Identify which cell holds the provided text, then report its [x, y] central coordinate. 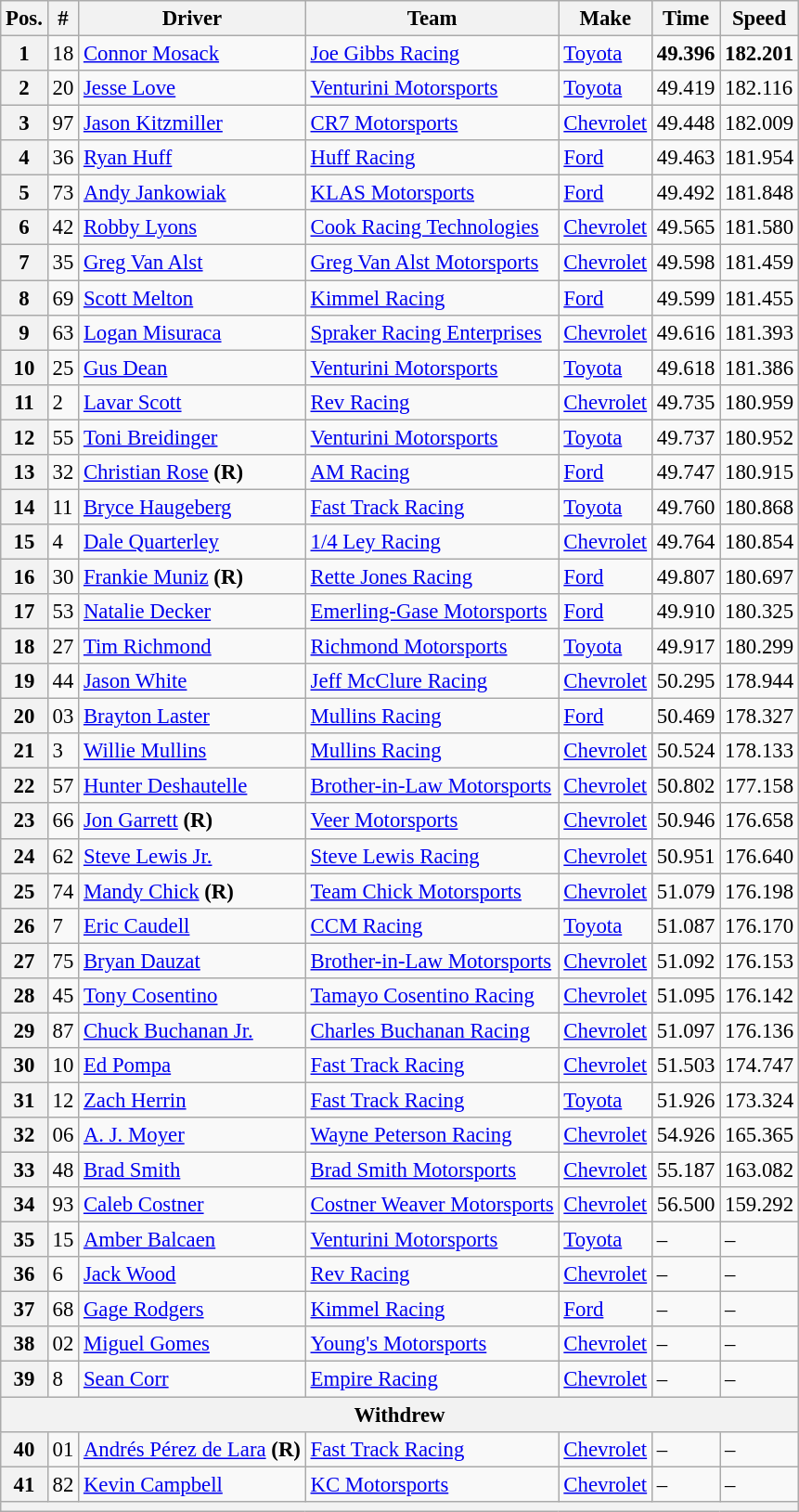
Driver [193, 19]
182.116 [759, 88]
Joe Gibbs Racing [432, 54]
181.393 [759, 332]
180.959 [759, 402]
176.142 [759, 996]
Time [685, 19]
CCM Racing [432, 925]
Miguel Gomes [193, 1345]
Tony Cosentino [193, 996]
KC Motorsports [432, 1484]
Andrés Pérez de Lara (R) [193, 1449]
28 [24, 996]
174.747 [759, 1066]
48 [63, 1170]
75 [63, 961]
1 [24, 54]
Bryce Haugeberg [193, 507]
182.201 [759, 54]
Brad Smith Motorsports [432, 1170]
KLAS Motorsports [432, 193]
69 [63, 298]
45 [63, 996]
9 [24, 332]
Ed Pompa [193, 1066]
41 [24, 1484]
63 [63, 332]
# [63, 19]
16 [24, 576]
A. J. Moyer [193, 1135]
55 [63, 437]
50.469 [685, 717]
177.158 [759, 786]
17 [24, 612]
49.910 [685, 612]
51.926 [685, 1100]
Gage Rodgers [193, 1310]
5 [24, 193]
49.492 [685, 193]
Connor Mosack [193, 54]
Costner Weaver Motorsports [432, 1205]
Gus Dean [193, 368]
14 [24, 507]
21 [24, 751]
51.503 [685, 1066]
Greg Van Alst [193, 263]
50.524 [685, 751]
68 [63, 1310]
165.365 [759, 1135]
50.802 [685, 786]
Kevin Campbell [193, 1484]
Steve Lewis Racing [432, 856]
173.324 [759, 1100]
49.463 [685, 158]
49.760 [685, 507]
180.299 [759, 647]
42 [63, 227]
Wayne Peterson Racing [432, 1135]
Steve Lewis Jr. [193, 856]
23 [24, 821]
49.616 [685, 332]
CR7 Motorsports [432, 123]
Natalie Decker [193, 612]
Bryan Dauzat [193, 961]
Eric Caudell [193, 925]
26 [24, 925]
182.009 [759, 123]
Withdrew [400, 1415]
176.198 [759, 891]
Robby Lyons [193, 227]
176.640 [759, 856]
51.092 [685, 961]
49.747 [685, 472]
176.136 [759, 1030]
Zach Herrin [193, 1100]
38 [24, 1345]
50.946 [685, 821]
82 [63, 1484]
Charles Buchanan Racing [432, 1030]
Cook Racing Technologies [432, 227]
49.599 [685, 298]
Tim Richmond [193, 647]
37 [24, 1310]
Make [605, 19]
Andy Jankowiak [193, 193]
178.944 [759, 681]
Veer Motorsports [432, 821]
Amber Balcaen [193, 1240]
180.697 [759, 576]
Toni Breidinger [193, 437]
Tamayo Cosentino Racing [432, 996]
181.386 [759, 368]
49.807 [685, 576]
Greg Van Alst Motorsports [432, 263]
97 [63, 123]
62 [63, 856]
02 [63, 1345]
Emerling-Gase Motorsports [432, 612]
Jon Garrett (R) [193, 821]
Jason Kitzmiller [193, 123]
50.951 [685, 856]
93 [63, 1205]
29 [24, 1030]
181.455 [759, 298]
Brayton Laster [193, 717]
178.327 [759, 717]
87 [63, 1030]
33 [24, 1170]
180.952 [759, 437]
Willie Mullins [193, 751]
49.618 [685, 368]
176.658 [759, 821]
54.926 [685, 1135]
Logan Misuraca [193, 332]
178.133 [759, 751]
176.153 [759, 961]
39 [24, 1379]
49.737 [685, 437]
Brad Smith [193, 1170]
180.915 [759, 472]
180.854 [759, 542]
163.082 [759, 1170]
55.187 [685, 1170]
51.097 [685, 1030]
06 [63, 1135]
Team [432, 19]
49.735 [685, 402]
57 [63, 786]
24 [24, 856]
56.500 [685, 1205]
40 [24, 1449]
Young's Motorsports [432, 1345]
13 [24, 472]
03 [63, 717]
Rette Jones Racing [432, 576]
Jack Wood [193, 1274]
Spraker Racing Enterprises [432, 332]
Huff Racing [432, 158]
181.459 [759, 263]
49.764 [685, 542]
49.598 [685, 263]
44 [63, 681]
53 [63, 612]
51.087 [685, 925]
176.170 [759, 925]
49.396 [685, 54]
22 [24, 786]
Dale Quarterley [193, 542]
73 [63, 193]
19 [24, 681]
66 [63, 821]
01 [63, 1449]
Hunter Deshautelle [193, 786]
51.079 [685, 891]
Empire Racing [432, 1379]
Jesse Love [193, 88]
Frankie Muniz (R) [193, 576]
50.295 [685, 681]
Jason White [193, 681]
Lavar Scott [193, 402]
51.095 [685, 996]
AM Racing [432, 472]
49.917 [685, 647]
181.580 [759, 227]
Team Chick Motorsports [432, 891]
Pos. [24, 19]
Christian Rose (R) [193, 472]
1/4 Ley Racing [432, 542]
180.325 [759, 612]
181.954 [759, 158]
Ryan Huff [193, 158]
49.419 [685, 88]
181.848 [759, 193]
Sean Corr [193, 1379]
159.292 [759, 1205]
Caleb Costner [193, 1205]
Chuck Buchanan Jr. [193, 1030]
Mandy Chick (R) [193, 891]
34 [24, 1205]
Scott Melton [193, 298]
49.565 [685, 227]
180.868 [759, 507]
31 [24, 1100]
Speed [759, 19]
74 [63, 891]
Jeff McClure Racing [432, 681]
Richmond Motorsports [432, 647]
49.448 [685, 123]
